Pinpoint the cell where the given text exists, returning its [x, y] midpoint coordinate. 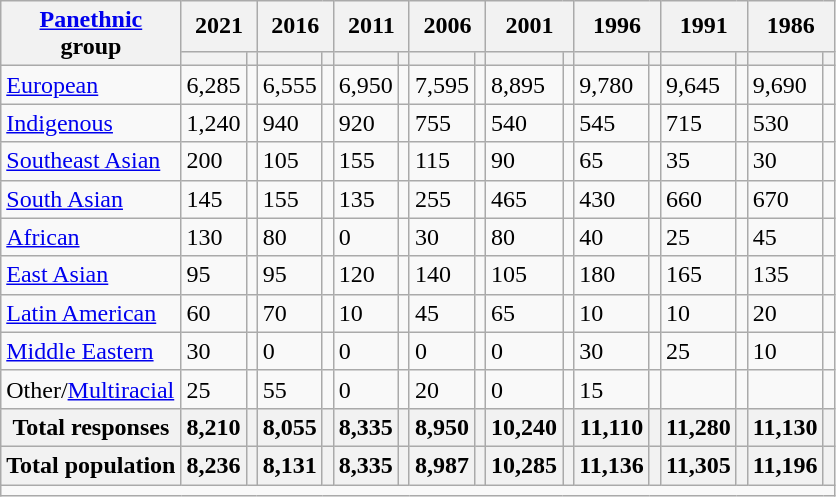
6,950 [366, 85]
European [91, 85]
55 [290, 389]
1986 [790, 26]
255 [442, 199]
8,055 [290, 427]
East Asian [91, 275]
165 [698, 275]
200 [214, 161]
9,645 [698, 85]
40 [612, 237]
6,555 [290, 85]
2011 [371, 26]
130 [214, 237]
8,210 [214, 427]
530 [785, 123]
60 [214, 313]
11,110 [612, 427]
8,131 [290, 465]
545 [612, 123]
8,895 [524, 85]
1991 [704, 26]
120 [366, 275]
South Asian [91, 199]
70 [290, 313]
540 [524, 123]
6,285 [214, 85]
940 [290, 123]
Other/Multiracial [91, 389]
715 [698, 123]
115 [442, 161]
145 [214, 199]
9,780 [612, 85]
755 [442, 123]
9,690 [785, 85]
Latin American [91, 313]
11,196 [785, 465]
Southeast Asian [91, 161]
2016 [295, 26]
11,130 [785, 427]
2021 [219, 26]
Middle Eastern [91, 351]
Total responses [91, 427]
11,305 [698, 465]
1996 [618, 26]
10,285 [524, 465]
7,595 [442, 85]
10,240 [524, 427]
Total population [91, 465]
2006 [447, 26]
670 [785, 199]
90 [524, 161]
Panethnicgroup [91, 34]
8,236 [214, 465]
2001 [530, 26]
140 [442, 275]
8,950 [442, 427]
15 [612, 389]
11,136 [612, 465]
35 [698, 161]
1,240 [214, 123]
465 [524, 199]
660 [698, 199]
11,280 [698, 427]
African [91, 237]
8,987 [442, 465]
Indigenous [91, 123]
920 [366, 123]
180 [612, 275]
430 [612, 199]
